Find where the given text appears and provide that cell's center as (X, Y) coordinate. 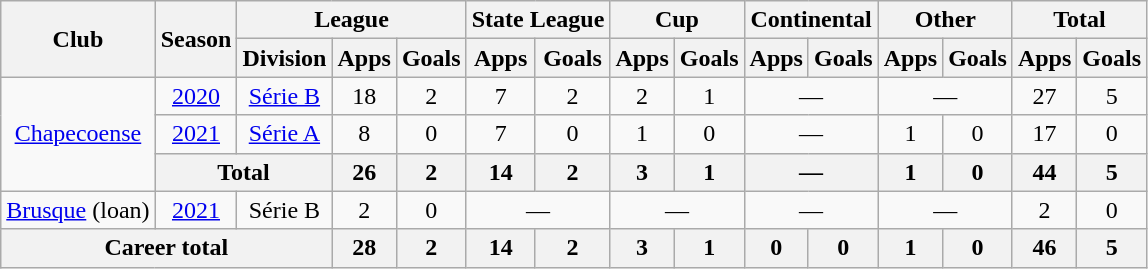
28 (364, 248)
26 (364, 172)
Season (196, 39)
44 (1044, 172)
46 (1044, 248)
Cup (677, 20)
17 (1044, 134)
Continental (811, 20)
18 (364, 96)
Club (78, 39)
27 (1044, 96)
League (352, 20)
Division (284, 58)
Série A (284, 134)
Other (945, 20)
Chapecoense (78, 134)
Brusque (loan) (78, 210)
Career total (166, 248)
State League (538, 20)
8 (364, 134)
2020 (196, 96)
